Detect which cell encompasses the target text, then output its [x, y] center coordinate. 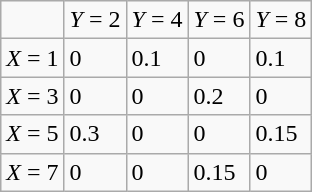
Y = 8 [281, 20]
X = 7 [32, 172]
0.2 [219, 96]
X = 3 [32, 96]
Y = 4 [157, 20]
X = 1 [32, 58]
Y = 2 [95, 20]
X = 5 [32, 134]
0.3 [95, 134]
Y = 6 [219, 20]
